Extract the (x, y) coordinate from the center of the cell holding the provided text.  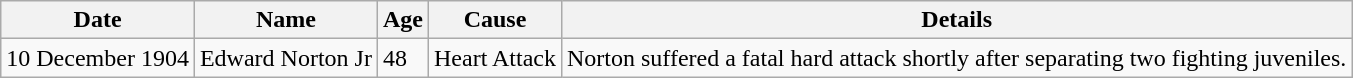
Norton suffered a fatal hard attack shortly after separating two fighting juveniles. (956, 58)
Details (956, 20)
Age (402, 20)
Heart Attack (494, 58)
10 December 1904 (98, 58)
Cause (494, 20)
Name (286, 20)
48 (402, 58)
Edward Norton Jr (286, 58)
Date (98, 20)
